Detect which cell encompasses the target text, then output its [X, Y] center coordinate. 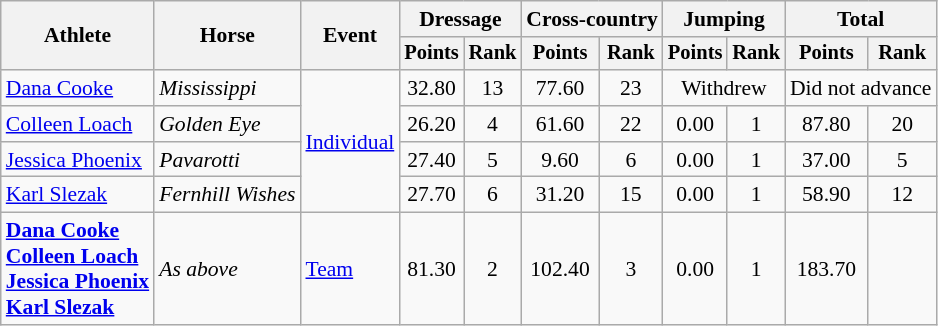
87.80 [826, 124]
2 [493, 269]
Horse [227, 36]
Golden Eye [227, 124]
Dana CookeColleen LoachJessica PhoenixKarl Slezak [78, 269]
Event [350, 36]
Total [861, 19]
81.30 [431, 269]
183.70 [826, 269]
Withdrew [724, 88]
61.60 [560, 124]
Team [350, 269]
Dana Cooke [78, 88]
20 [902, 124]
Fernhill Wishes [227, 195]
27.70 [431, 195]
Dressage [460, 19]
3 [631, 269]
27.40 [431, 160]
Mississippi [227, 88]
Karl Slezak [78, 195]
As above [227, 269]
15 [631, 195]
58.90 [826, 195]
Individual [350, 141]
23 [631, 88]
77.60 [560, 88]
Jumping [724, 19]
31.20 [560, 195]
9.60 [560, 160]
22 [631, 124]
Colleen Loach [78, 124]
Did not advance [861, 88]
26.20 [431, 124]
37.00 [826, 160]
Cross-country [592, 19]
Athlete [78, 36]
4 [493, 124]
Jessica Phoenix [78, 160]
13 [493, 88]
102.40 [560, 269]
32.80 [431, 88]
Pavarotti [227, 160]
12 [902, 195]
